Pinpoint the cell where the given text exists, returning its [x, y] midpoint coordinate. 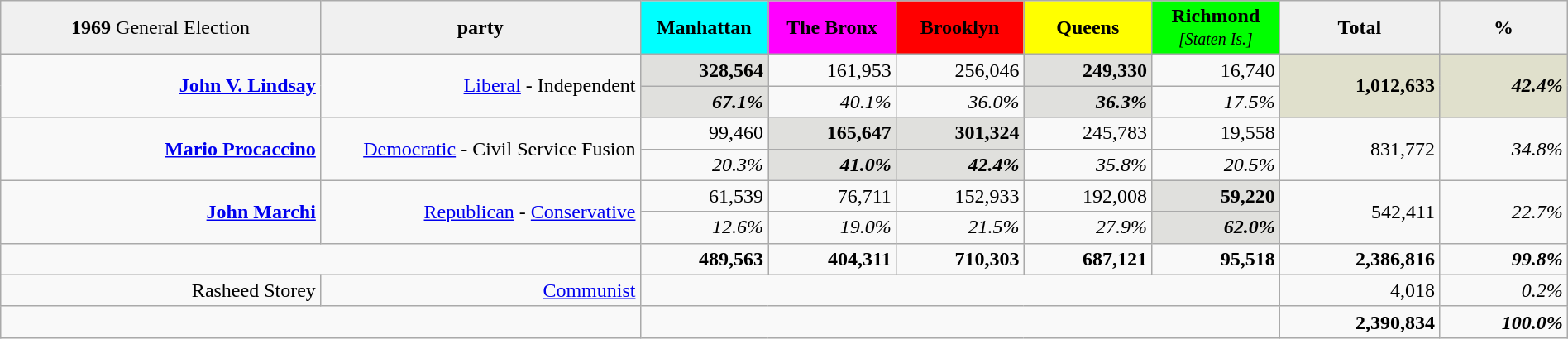
The Bronx [832, 28]
party [480, 28]
Republican - Conservative [480, 212]
62.0% [1216, 227]
256,046 [959, 70]
2,386,816 [1360, 259]
Democratic - Civil Service Fusion [480, 149]
% [1503, 28]
2,390,834 [1360, 322]
4,018 [1360, 290]
Rasheed Storey [160, 290]
687,121 [1088, 259]
61,539 [705, 196]
165,647 [832, 133]
1,012,633 [1360, 86]
John Marchi [160, 212]
Total [1360, 28]
Liberal - Independent [480, 86]
16,740 [1216, 70]
710,303 [959, 259]
22.7% [1503, 212]
34.8% [1503, 149]
20.3% [705, 165]
Queens [1088, 28]
99,460 [705, 133]
67.1% [705, 102]
1969 General Election [160, 28]
161,953 [832, 70]
40.1% [832, 102]
192,008 [1088, 196]
542,411 [1360, 212]
36.3% [1088, 102]
404,311 [832, 259]
19.0% [832, 227]
Mario Procaccino [160, 149]
100.0% [1503, 322]
21.5% [959, 227]
99.8% [1503, 259]
245,783 [1088, 133]
0.2% [1503, 290]
76,711 [832, 196]
95,518 [1216, 259]
Manhattan [705, 28]
12.6% [705, 227]
Richmond [Staten Is.] [1216, 28]
489,563 [705, 259]
20.5% [1216, 165]
Communist [480, 290]
John V. Lindsay [160, 86]
328,564 [705, 70]
301,324 [959, 133]
17.5% [1216, 102]
41.0% [832, 165]
36.0% [959, 102]
Brooklyn [959, 28]
35.8% [1088, 165]
27.9% [1088, 227]
831,772 [1360, 149]
59,220 [1216, 196]
152,933 [959, 196]
249,330 [1088, 70]
19,558 [1216, 133]
